Scan for the cell matching the given text and deliver its [x, y] coordinate at center. 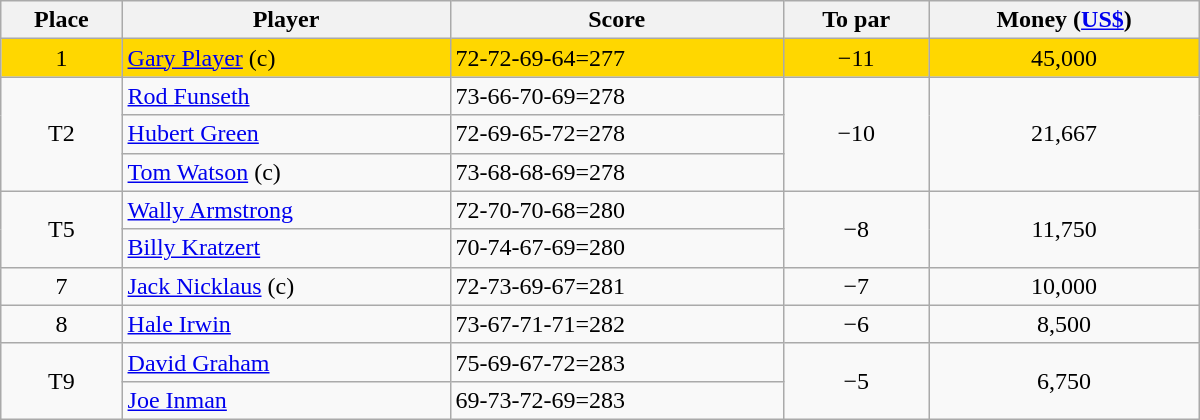
10,000 [1064, 286]
−6 [856, 324]
To par [856, 20]
−11 [856, 58]
Jack Nicklaus (c) [286, 286]
72-69-65-72=278 [616, 134]
72-70-70-68=280 [616, 210]
45,000 [1064, 58]
72-72-69-64=277 [616, 58]
Money (US$) [1064, 20]
Player [286, 20]
6,750 [1064, 381]
Wally Armstrong [286, 210]
Billy Kratzert [286, 248]
T5 [62, 229]
75-69-67-72=283 [616, 362]
−7 [856, 286]
T9 [62, 381]
8,500 [1064, 324]
Hubert Green [286, 134]
1 [62, 58]
73-66-70-69=278 [616, 96]
Gary Player (c) [286, 58]
−10 [856, 134]
72-73-69-67=281 [616, 286]
Hale Irwin [286, 324]
Tom Watson (c) [286, 172]
7 [62, 286]
Rod Funseth [286, 96]
70-74-67-69=280 [616, 248]
73-67-71-71=282 [616, 324]
David Graham [286, 362]
73-68-68-69=278 [616, 172]
69-73-72-69=283 [616, 400]
Score [616, 20]
−8 [856, 229]
21,667 [1064, 134]
8 [62, 324]
Joe Inman [286, 400]
11,750 [1064, 229]
−5 [856, 381]
Place [62, 20]
T2 [62, 134]
